Identify which cell holds the provided text, then report its [X, Y] central coordinate. 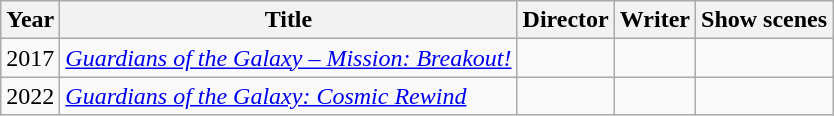
Year [30, 20]
Guardians of the Galaxy: Cosmic Rewind [288, 96]
Title [288, 20]
Writer [654, 20]
Guardians of the Galaxy – Mission: Breakout! [288, 58]
Director [566, 20]
2022 [30, 96]
2017 [30, 58]
Show scenes [764, 20]
